Capture the cell that displays the provided text and extract its (X, Y) central coordinate. 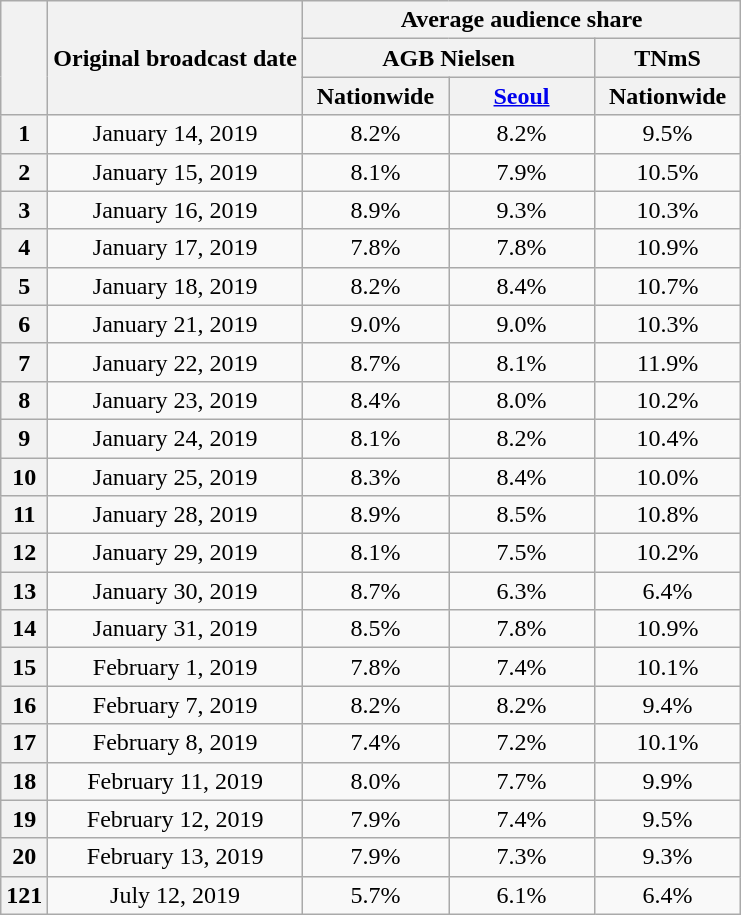
January 31, 2019 (176, 629)
January 30, 2019 (176, 591)
10.8% (668, 515)
10 (24, 477)
February 12, 2019 (176, 819)
January 18, 2019 (176, 286)
February 1, 2019 (176, 667)
February 7, 2019 (176, 705)
8.3% (375, 477)
13 (24, 591)
January 25, 2019 (176, 477)
January 22, 2019 (176, 362)
16 (24, 705)
11.9% (668, 362)
January 17, 2019 (176, 248)
6 (24, 324)
February 13, 2019 (176, 857)
10.5% (668, 172)
9.4% (668, 705)
January 23, 2019 (176, 400)
4 (24, 248)
Average audience share (521, 20)
July 12, 2019 (176, 895)
AGB Nielsen (448, 58)
January 29, 2019 (176, 553)
121 (24, 895)
February 8, 2019 (176, 743)
14 (24, 629)
3 (24, 210)
9.9% (668, 781)
5 (24, 286)
5.7% (375, 895)
19 (24, 819)
20 (24, 857)
8 (24, 400)
January 28, 2019 (176, 515)
TNmS (668, 58)
7.5% (521, 553)
10.4% (668, 438)
Original broadcast date (176, 58)
January 14, 2019 (176, 134)
January 21, 2019 (176, 324)
Seoul (521, 96)
12 (24, 553)
February 11, 2019 (176, 781)
2 (24, 172)
January 15, 2019 (176, 172)
10.7% (668, 286)
7 (24, 362)
1 (24, 134)
10.0% (668, 477)
January 24, 2019 (176, 438)
7.3% (521, 857)
6.3% (521, 591)
17 (24, 743)
January 16, 2019 (176, 210)
15 (24, 667)
9 (24, 438)
11 (24, 515)
7.7% (521, 781)
18 (24, 781)
6.1% (521, 895)
7.2% (521, 743)
